Scan for the cell matching the given text and deliver its (x, y) coordinate at center. 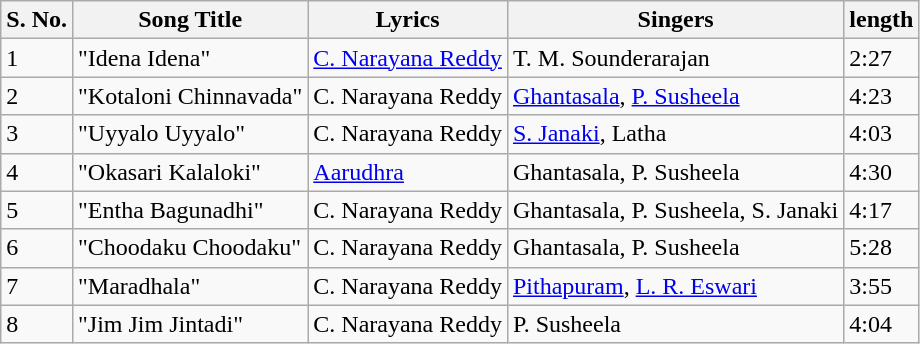
"Choodaku Choodaku" (190, 248)
Song Title (190, 20)
Singers (675, 20)
2 (37, 96)
1 (37, 58)
8 (37, 324)
5 (37, 210)
Aarudhra (408, 172)
3:55 (882, 286)
4:04 (882, 324)
4:23 (882, 96)
3 (37, 134)
5:28 (882, 248)
"Entha Bagunadhi" (190, 210)
S. No. (37, 20)
"Uyyalo Uyyalo" (190, 134)
"Maradhala" (190, 286)
4:03 (882, 134)
4 (37, 172)
"Jim Jim Jintadi" (190, 324)
S. Janaki, Latha (675, 134)
7 (37, 286)
"Okasari Kalaloki" (190, 172)
P. Susheela (675, 324)
Pithapuram, L. R. Eswari (675, 286)
length (882, 20)
4:17 (882, 210)
"Kotaloni Chinnavada" (190, 96)
4:30 (882, 172)
"Idena Idena" (190, 58)
T. M. Sounderarajan (675, 58)
Ghantasala, P. Susheela, S. Janaki (675, 210)
2:27 (882, 58)
6 (37, 248)
Lyrics (408, 20)
